Detect which cell encompasses the target text, then output its [x, y] center coordinate. 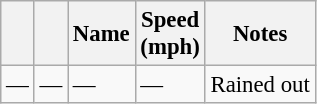
Speed(mph) [170, 34]
Name [102, 34]
Notes [260, 34]
Rained out [260, 85]
